Return the (X, Y) coordinate for the center point of the cell that contains the specified text.  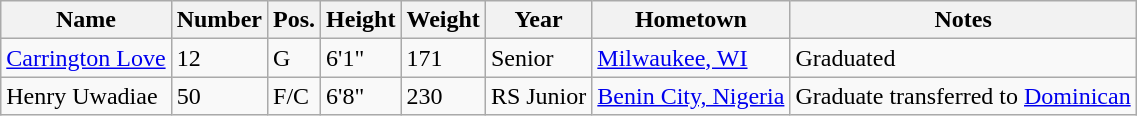
F/C (294, 96)
Number (219, 20)
Weight (443, 20)
Graduate transferred to Dominican (963, 96)
230 (443, 96)
171 (443, 58)
Height (361, 20)
Pos. (294, 20)
Name (86, 20)
50 (219, 96)
6'8" (361, 96)
Carrington Love (86, 58)
Hometown (691, 20)
Notes (963, 20)
Year (538, 20)
6'1" (361, 58)
RS Junior (538, 96)
Graduated (963, 58)
12 (219, 58)
Henry Uwadiae (86, 96)
Benin City, Nigeria (691, 96)
Senior (538, 58)
G (294, 58)
Milwaukee, WI (691, 58)
